Search for the cell housing the specified text and yield its [X, Y] center coordinate. 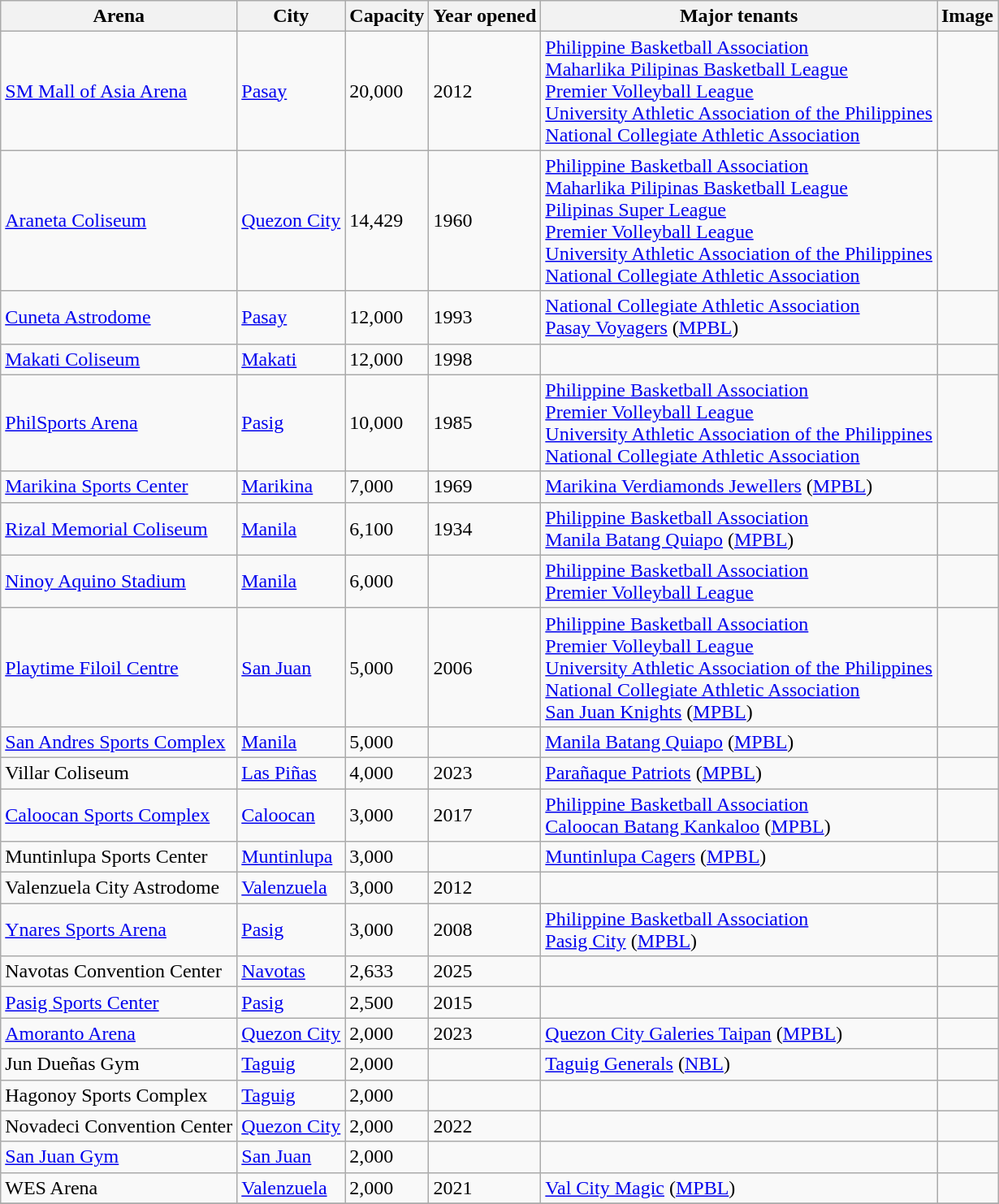
1960 [485, 221]
Rizal Memorial Coliseum [119, 528]
2,500 [387, 1003]
Villar Coliseum [119, 773]
Ynares Sports Arena [119, 929]
Philippine Basketball Association Pasig City (MPBL) [739, 929]
WES Arena [119, 1188]
2025 [485, 972]
Marikina Verdiamonds Jewellers (MPBL) [739, 487]
Manila Batang Quiapo (MPBL) [739, 742]
Caloocan [291, 814]
Major tenants [739, 16]
Araneta Coliseum [119, 221]
SM Mall of Asia Arena [119, 91]
1969 [485, 487]
Novadeci Convention Center [119, 1126]
City [291, 16]
Muntinlupa [291, 857]
Philippine Basketball Association Manila Batang Quiapo (MPBL) [739, 528]
Pasig Sports Center [119, 1003]
Caloocan Sports Complex [119, 814]
7,000 [387, 487]
Image [968, 16]
Playtime Filoil Centre [119, 667]
National Collegiate Athletic Association Pasay Voyagers (MPBL) [739, 317]
14,429 [387, 221]
Arena [119, 16]
Cuneta Astrodome [119, 317]
6,000 [387, 582]
Parañaque Patriots (MPBL) [739, 773]
2008 [485, 929]
2017 [485, 814]
Makati Coliseum [119, 359]
Navotas Convention Center [119, 972]
Marikina Sports Center [119, 487]
Ninoy Aquino Stadium [119, 582]
Makati [291, 359]
Valenzuela City Astrodome [119, 888]
Amoranto Arena [119, 1033]
6,100 [387, 528]
Muntinlupa Sports Center [119, 857]
2021 [485, 1188]
20,000 [387, 91]
Val City Magic (MPBL) [739, 1188]
2015 [485, 1003]
1993 [485, 317]
Las Piñas [291, 773]
2,633 [387, 972]
Hagonoy Sports Complex [119, 1095]
1998 [485, 359]
Philippine Basketball Association Premier Volleyball League [739, 582]
10,000 [387, 422]
Marikina [291, 487]
2022 [485, 1126]
Capacity [387, 16]
San Andres Sports Complex [119, 742]
4,000 [387, 773]
Navotas [291, 972]
PhilSports Arena [119, 422]
San Juan Gym [119, 1157]
Jun Dueñas Gym [119, 1064]
2006 [485, 667]
Quezon City Galeries Taipan (MPBL) [739, 1033]
Philippine Basketball Association Caloocan Batang Kankaloo (MPBL) [739, 814]
Year opened [485, 16]
1985 [485, 422]
Muntinlupa Cagers (MPBL) [739, 857]
1934 [485, 528]
Taguig Generals (NBL) [739, 1064]
